Find where the given text appears and provide that cell's center as [X, Y] coordinate. 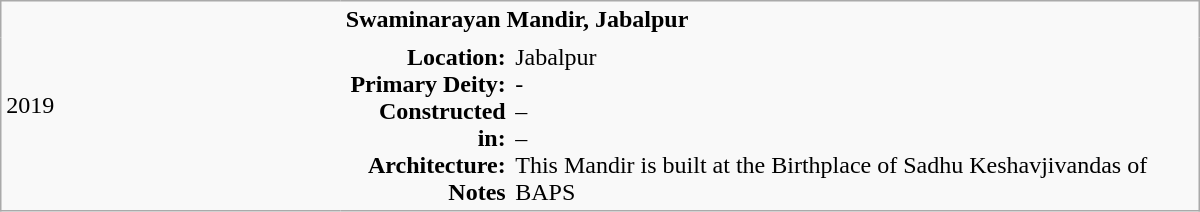
Swaminarayan Mandir, Jabalpur [770, 20]
2019 [171, 106]
Location: Primary Deity:Constructed in:Architecture:Notes [426, 124]
Jabalpur- – – This Mandir is built at the Birthplace of Sadhu Keshavjivandas of BAPS [854, 124]
